Detect which cell encompasses the target text, then output its [x, y] center coordinate. 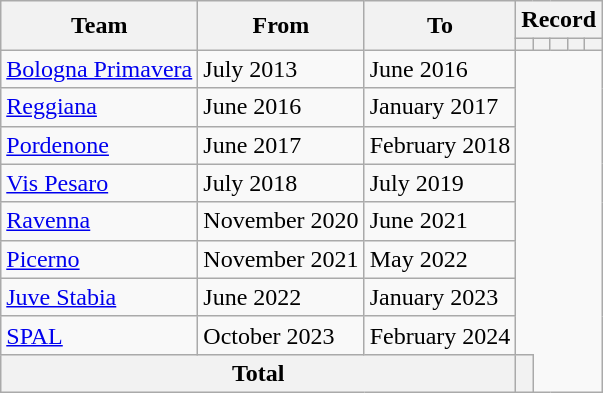
May 2022 [440, 259]
July 2018 [281, 183]
From [281, 26]
January 2023 [440, 297]
To [440, 26]
Total [258, 373]
Team [100, 26]
February 2018 [440, 145]
June 2017 [281, 145]
July 2019 [440, 183]
Picerno [100, 259]
Juve Stabia [100, 297]
November 2021 [281, 259]
Vis Pesaro [100, 183]
Ravenna [100, 221]
Reggiana [100, 107]
February 2024 [440, 335]
SPAL [100, 335]
January 2017 [440, 107]
Bologna Primavera [100, 69]
November 2020 [281, 221]
July 2013 [281, 69]
October 2023 [281, 335]
Record [559, 20]
June 2021 [440, 221]
June 2022 [281, 297]
Pordenone [100, 145]
